Determine the [X, Y] coordinate at the center of the cell enclosing the given text.  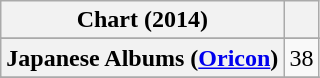
Japanese Albums (Oricon) [142, 58]
Chart (2014) [142, 20]
38 [302, 58]
